Return [X, Y] of the center of cell containing provided text 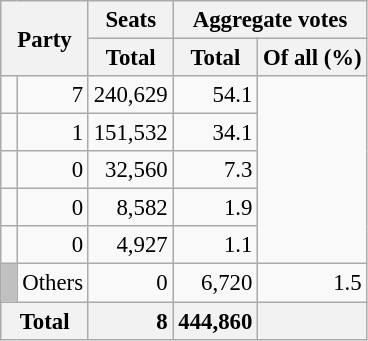
444,860 [216, 321]
6,720 [216, 283]
Others [52, 283]
8 [130, 321]
4,927 [130, 245]
1.9 [216, 208]
151,532 [130, 133]
1.1 [216, 245]
Of all (%) [312, 58]
54.1 [216, 95]
1 [52, 133]
Party [45, 38]
8,582 [130, 208]
240,629 [130, 95]
34.1 [216, 133]
1.5 [312, 283]
Aggregate votes [270, 20]
7.3 [216, 170]
7 [52, 95]
Seats [130, 20]
32,560 [130, 170]
